From the cell containing the given text, extract its center point as [x, y] coordinate. 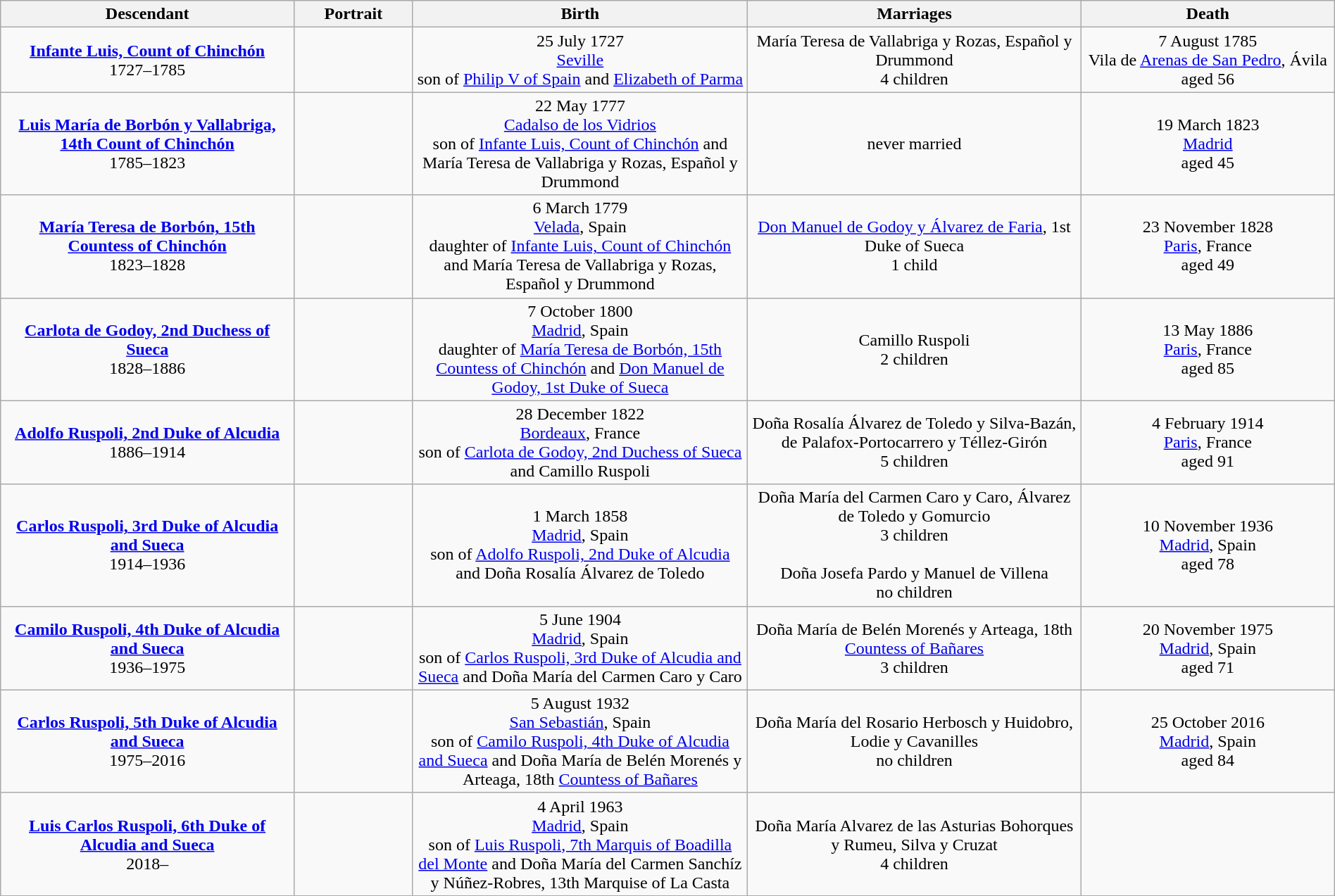
Doña María del Rosario Herbosch y Huidobro, Lodie y Cavanillesno children [915, 741]
Doña María Alvarez de las Asturias Bohorques y Rumeu, Silva y Cruzat4 children [915, 844]
Camillo Ruspoli2 children [915, 349]
19 March 1823Madridaged 45 [1208, 144]
4 February 1914Paris, Franceaged 91 [1208, 442]
28 December 1822Bordeaux, Franceson of Carlota de Godoy, 2nd Duchess of Sueca and Camillo Ruspoli [580, 442]
Camilo Ruspoli, 4th Duke of Alcudia and Sueca1936–1975 [148, 648]
25 July 1727Sevilleson of Philip V of Spain and Elizabeth of Parma [580, 60]
Luis Carlos Ruspoli, 6th Duke of Alcudia and Sueca2018– [148, 844]
Doña María del Carmen Caro y Caro, Álvarez de Toledo y Gomurcio3 childrenDoña Josefa Pardo y Manuel de Villenano children [915, 545]
Portrait [353, 14]
Carlota de Godoy, 2nd Duchess of Sueca1828–1886 [148, 349]
María Teresa de Vallabriga y Rozas, Español y Drummond4 children [915, 60]
Adolfo Ruspoli, 2nd Duke of Alcudia1886–1914 [148, 442]
7 October 1800Madrid, Spaindaughter of María Teresa de Borbón, 15th Countess of Chinchón and Don Manuel de Godoy, 1st Duke of Sueca [580, 349]
never married [915, 144]
Don Manuel de Godoy y Álvarez de Faria, 1st Duke of Sueca1 child [915, 246]
6 March 1779Velada, Spaindaughter of Infante Luis, Count of Chinchón and María Teresa de Vallabriga y Rozas, Español y Drummond [580, 246]
Death [1208, 14]
Descendant [148, 14]
Birth [580, 14]
5 June 1904Madrid, Spainson of Carlos Ruspoli, 3rd Duke of Alcudia and Sueca and Doña María del Carmen Caro y Caro [580, 648]
Doña Rosalía Álvarez de Toledo y Silva-Bazán, de Palafox-Portocarrero y Téllez-Girón5 children [915, 442]
1 March 1858Madrid, Spainson of Adolfo Ruspoli, 2nd Duke of Alcudia and Doña Rosalía Álvarez de Toledo [580, 545]
Luis María de Borbón y Vallabriga, 14th Count of Chinchón1785–1823 [148, 144]
10 November 1936Madrid, Spainaged 78 [1208, 545]
Infante Luis, Count of Chinchón1727–1785 [148, 60]
Carlos Ruspoli, 5th Duke of Alcudia and Sueca1975–2016 [148, 741]
23 November 1828Paris, Franceaged 49 [1208, 246]
Doña María de Belén Morenés y Arteaga, 18th Countess of Bañares3 children [915, 648]
13 May 1886Paris, Franceaged 85 [1208, 349]
María Teresa de Borbón, 15th Countess of Chinchón1823–1828 [148, 246]
7 August 1785Vila de Arenas de San Pedro, Ávilaaged 56 [1208, 60]
20 November 1975Madrid, Spainaged 71 [1208, 648]
Marriages [915, 14]
22 May 1777Cadalso de los Vidriosson of Infante Luis, Count of Chinchón and María Teresa de Vallabriga y Rozas, Español y Drummond [580, 144]
Carlos Ruspoli, 3rd Duke of Alcudia and Sueca1914–1936 [148, 545]
25 October 2016Madrid, Spainaged 84 [1208, 741]
